Pinpoint the cell where the given text exists, returning its [x, y] midpoint coordinate. 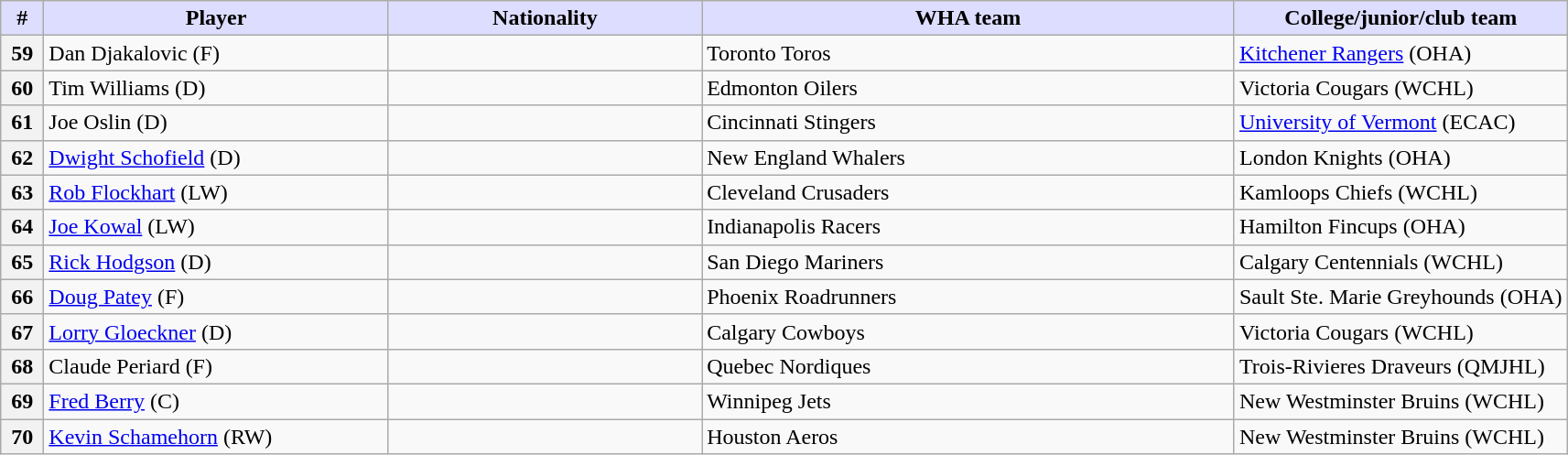
64 [22, 227]
Trois-Rivieres Draveurs (QMJHL) [1400, 366]
Dwight Schofield (D) [216, 157]
Sault Ste. Marie Greyhounds (OHA) [1400, 297]
Cleveland Crusaders [968, 192]
61 [22, 123]
Rob Flockhart (LW) [216, 192]
Calgary Cowboys [968, 331]
Claude Periard (F) [216, 366]
Quebec Nordiques [968, 366]
Toronto Toros [968, 53]
66 [22, 297]
59 [22, 53]
Tim Williams (D) [216, 88]
Houston Aeros [968, 437]
Indianapolis Racers [968, 227]
Kevin Schamehorn (RW) [216, 437]
63 [22, 192]
69 [22, 401]
London Knights (OHA) [1400, 157]
62 [22, 157]
60 [22, 88]
Lorry Gloeckner (D) [216, 331]
Kitchener Rangers (OHA) [1400, 53]
65 [22, 262]
Edmonton Oilers [968, 88]
68 [22, 366]
Winnipeg Jets [968, 401]
Nationality [545, 18]
College/junior/club team [1400, 18]
University of Vermont (ECAC) [1400, 123]
Dan Djakalovic (F) [216, 53]
WHA team [968, 18]
Joe Oslin (D) [216, 123]
Doug Patey (F) [216, 297]
70 [22, 437]
Phoenix Roadrunners [968, 297]
Rick Hodgson (D) [216, 262]
New England Whalers [968, 157]
Hamilton Fincups (OHA) [1400, 227]
Joe Kowal (LW) [216, 227]
Cincinnati Stingers [968, 123]
San Diego Mariners [968, 262]
Player [216, 18]
# [22, 18]
67 [22, 331]
Calgary Centennials (WCHL) [1400, 262]
Fred Berry (C) [216, 401]
Kamloops Chiefs (WCHL) [1400, 192]
